For the text-containing cell, return its midpoint in (X, Y) coordinate format. 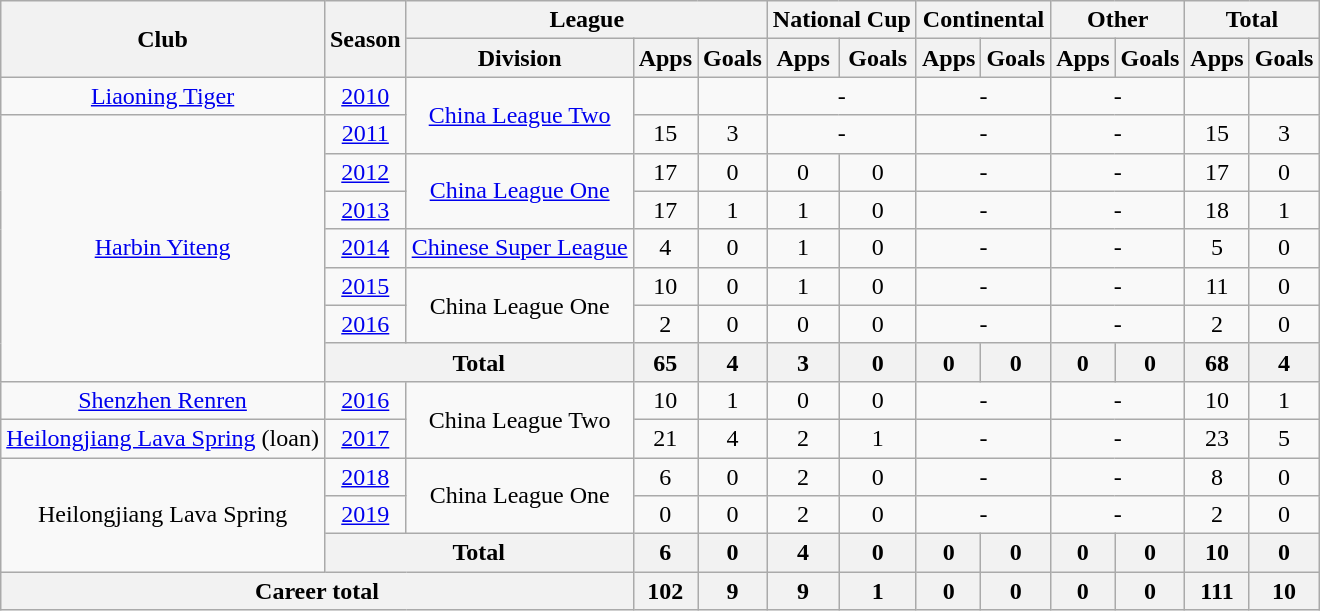
Chinese Super League (520, 248)
2014 (365, 248)
2012 (365, 172)
21 (665, 438)
2017 (365, 438)
League (586, 20)
2010 (365, 96)
Division (520, 58)
11 (1217, 286)
18 (1217, 210)
68 (1217, 362)
Liaoning Tiger (163, 96)
2011 (365, 134)
Heilongjiang Lava Spring (163, 515)
Shenzhen Renren (163, 400)
Season (365, 39)
23 (1217, 438)
8 (1217, 477)
National Cup (842, 20)
Career total (317, 591)
2018 (365, 477)
111 (1217, 591)
Club (163, 39)
Other (1118, 20)
65 (665, 362)
Continental (983, 20)
Heilongjiang Lava Spring (loan) (163, 438)
2019 (365, 515)
2013 (365, 210)
Harbin Yiteng (163, 248)
2015 (365, 286)
102 (665, 591)
